Extract the [x, y] coordinate from the center of the cell holding the provided text.  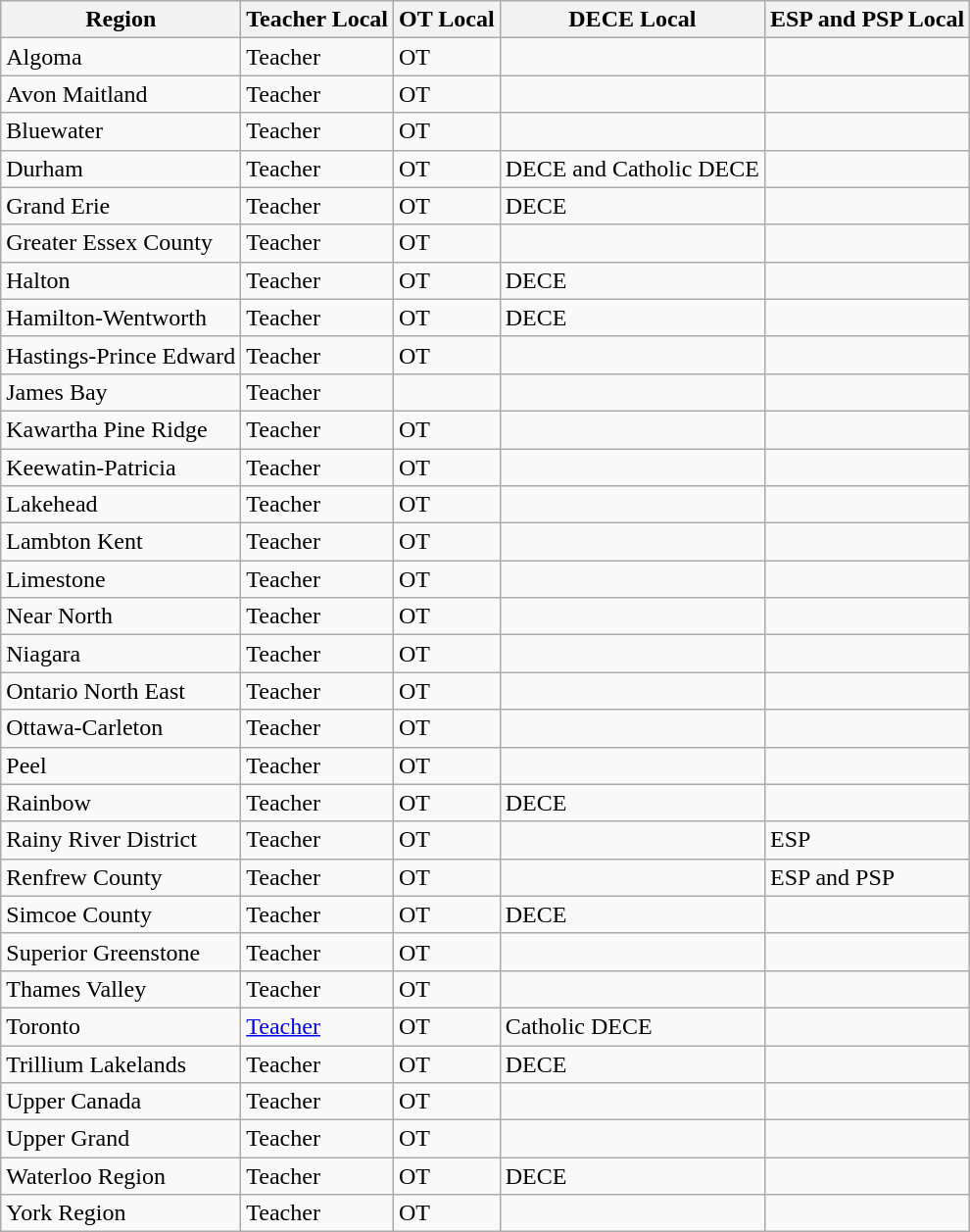
Lambton Kent [121, 542]
Algoma [121, 57]
Hamilton-Wentworth [121, 318]
Region [121, 20]
Superior Greenstone [121, 952]
James Bay [121, 392]
Upper Grand [121, 1139]
Durham [121, 169]
Trillium Lakelands [121, 1063]
Bluewater [121, 131]
Limestone [121, 579]
Grand Erie [121, 206]
Halton [121, 280]
Rainy River District [121, 840]
Kawartha Pine Ridge [121, 429]
Rainbow [121, 803]
Waterloo Region [121, 1176]
DECE Local [632, 20]
Thames Valley [121, 989]
Lakehead [121, 505]
York Region [121, 1213]
ESP and PSP [866, 877]
Simcoe County [121, 914]
DECE and Catholic DECE [632, 169]
Catholic DECE [632, 1026]
ESP [866, 840]
Toronto [121, 1026]
Niagara [121, 654]
Hastings-Prince Edward [121, 355]
Teacher Local [317, 20]
Ontario North East [121, 691]
Peel [121, 765]
Keewatin-Patricia [121, 468]
OT Local [447, 20]
Ottawa-Carleton [121, 728]
Upper Canada [121, 1102]
Greater Essex County [121, 243]
ESP and PSP Local [866, 20]
Avon Maitland [121, 94]
Near North [121, 616]
Renfrew County [121, 877]
